Determine the [X, Y] coordinate at the center of the cell enclosing the given text.  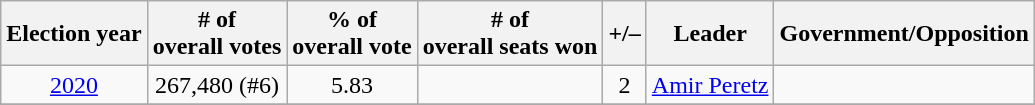
Election year [74, 34]
# ofoverall seats won [510, 34]
# ofoverall votes [217, 34]
5.83 [352, 85]
Leader [710, 34]
2020 [74, 85]
267,480 (#6) [217, 85]
% ofoverall vote [352, 34]
Amir Peretz [710, 85]
Government/Opposition [904, 34]
+/– [624, 34]
2 [624, 85]
